Extract the [X, Y] coordinate from the center of the cell holding the provided text.  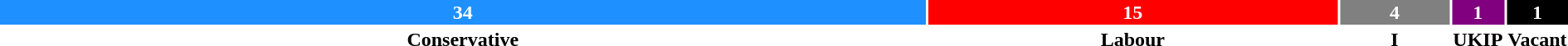
15 [1133, 12]
4 [1395, 12]
34 [463, 12]
